Identify which cell holds the provided text, then report its (x, y) central coordinate. 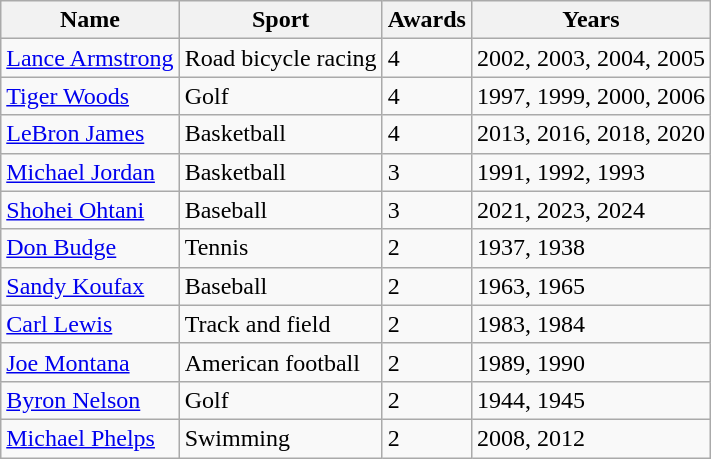
Years (590, 20)
Tiger Woods (90, 96)
1944, 1945 (590, 400)
Sandy Koufax (90, 286)
1937, 1938 (590, 248)
1997, 1999, 2000, 2006 (590, 96)
Byron Nelson (90, 400)
American football (280, 362)
1963, 1965 (590, 286)
2021, 2023, 2024 (590, 210)
Shohei Ohtani (90, 210)
Tennis (280, 248)
Michael Phelps (90, 438)
Track and field (280, 324)
Lance Armstrong (90, 58)
Awards (426, 20)
Swimming (280, 438)
2008, 2012 (590, 438)
2013, 2016, 2018, 2020 (590, 134)
Name (90, 20)
1991, 1992, 1993 (590, 172)
Road bicycle racing (280, 58)
Michael Jordan (90, 172)
Joe Montana (90, 362)
Don Budge (90, 248)
2002, 2003, 2004, 2005 (590, 58)
1989, 1990 (590, 362)
1983, 1984 (590, 324)
Carl Lewis (90, 324)
LeBron James (90, 134)
Sport (280, 20)
